Extract the (x, y) coordinate from the center of the cell holding the provided text.  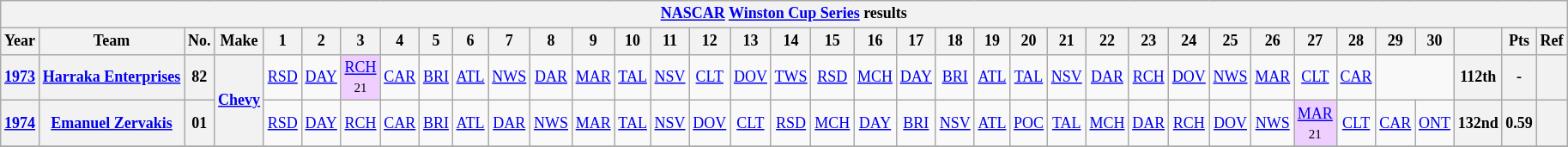
26 (1273, 41)
1974 (21, 124)
19 (992, 41)
0.59 (1519, 124)
5 (436, 41)
3 (360, 41)
01 (199, 124)
Emanuel Zervakis (112, 124)
RCH21 (360, 77)
14 (791, 41)
25 (1231, 41)
POC (1029, 124)
Pts (1519, 41)
27 (1316, 41)
9 (593, 41)
8 (551, 41)
Team (112, 41)
Harraka Enterprises (112, 77)
Chevy (239, 100)
Year (21, 41)
7 (510, 41)
24 (1189, 41)
112th (1478, 77)
23 (1148, 41)
21 (1066, 41)
4 (400, 41)
12 (710, 41)
2 (321, 41)
82 (199, 77)
NASCAR Winston Cup Series results (784, 14)
11 (669, 41)
TWS (791, 77)
17 (916, 41)
15 (832, 41)
28 (1356, 41)
18 (954, 41)
132nd (1478, 124)
ONT (1435, 124)
Make (239, 41)
20 (1029, 41)
1973 (21, 77)
No. (199, 41)
MAR21 (1316, 124)
6 (470, 41)
13 (751, 41)
Ref (1552, 41)
16 (875, 41)
29 (1395, 41)
30 (1435, 41)
22 (1107, 41)
- (1519, 77)
10 (633, 41)
1 (282, 41)
